Identify which cell holds the provided text, then report its [X, Y] central coordinate. 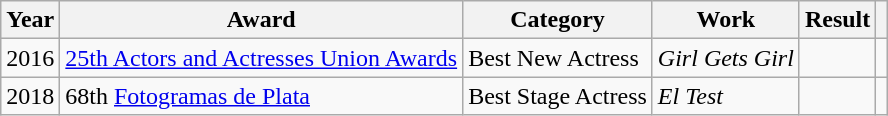
Best New Actress [558, 58]
Category [558, 20]
2018 [30, 96]
2016 [30, 58]
Result [837, 20]
Work [726, 20]
Best Stage Actress [558, 96]
Year [30, 20]
Award [262, 20]
25th Actors and Actresses Union Awards [262, 58]
El Test [726, 96]
68th Fotogramas de Plata [262, 96]
Girl Gets Girl [726, 58]
